Find where the given text appears and provide that cell's center as [X, Y] coordinate. 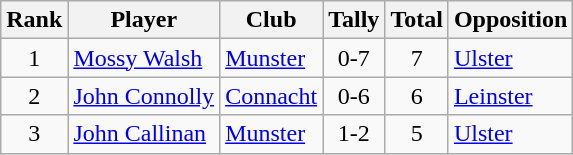
2 [34, 96]
Rank [34, 20]
Opposition [510, 20]
John Callinan [144, 134]
John Connolly [144, 96]
Player [144, 20]
Connacht [272, 96]
Mossy Walsh [144, 58]
Tally [354, 20]
1 [34, 58]
7 [417, 58]
Leinster [510, 96]
Total [417, 20]
3 [34, 134]
Club [272, 20]
1-2 [354, 134]
0-6 [354, 96]
0-7 [354, 58]
5 [417, 134]
6 [417, 96]
